Return (X, Y) of the center of cell containing provided text 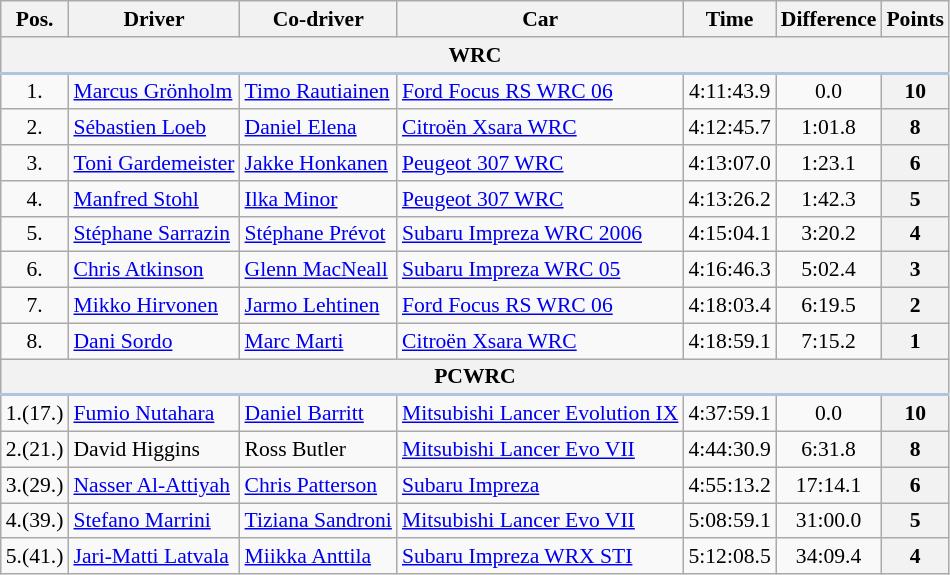
Jari-Matti Latvala (154, 557)
Marc Marti (318, 341)
Daniel Barritt (318, 413)
5. (35, 234)
5.(41.) (35, 557)
3. (35, 163)
1. (35, 91)
1 (915, 341)
Marcus Grönholm (154, 91)
6:19.5 (829, 306)
Difference (829, 19)
5:02.4 (829, 270)
Sébastien Loeb (154, 128)
Pos. (35, 19)
1:23.1 (829, 163)
2 (915, 306)
4:16:46.3 (729, 270)
4:12:45.7 (729, 128)
Fumio Nutahara (154, 413)
Stefano Marrini (154, 521)
Mikko Hirvonen (154, 306)
Driver (154, 19)
3:20.2 (829, 234)
Ross Butler (318, 450)
4:37:59.1 (729, 413)
4:11:43.9 (729, 91)
2.(21.) (35, 450)
4:18:03.4 (729, 306)
Jarmo Lehtinen (318, 306)
7. (35, 306)
5:08:59.1 (729, 521)
Mitsubishi Lancer Evolution IX (540, 413)
4:13:07.0 (729, 163)
PCWRC (475, 377)
Car (540, 19)
31:00.0 (829, 521)
Subaru Impreza WRX STI (540, 557)
Stéphane Sarrazin (154, 234)
WRC (475, 55)
Co-driver (318, 19)
17:14.1 (829, 485)
Manfred Stohl (154, 199)
1:01.8 (829, 128)
34:09.4 (829, 557)
1:42.3 (829, 199)
Chris Atkinson (154, 270)
Tiziana Sandroni (318, 521)
4:55:13.2 (729, 485)
Toni Gardemeister (154, 163)
6. (35, 270)
6:31.8 (829, 450)
Subaru Impreza WRC 2006 (540, 234)
7:15.2 (829, 341)
4.(39.) (35, 521)
4:13:26.2 (729, 199)
1.(17.) (35, 413)
8. (35, 341)
Time (729, 19)
Glenn MacNeall (318, 270)
Chris Patterson (318, 485)
3 (915, 270)
Dani Sordo (154, 341)
Daniel Elena (318, 128)
Ilka Minor (318, 199)
Subaru Impreza WRC 05 (540, 270)
5:12:08.5 (729, 557)
2. (35, 128)
Stéphane Prévot (318, 234)
4:44:30.9 (729, 450)
4:18:59.1 (729, 341)
4. (35, 199)
Points (915, 19)
3.(29.) (35, 485)
4:15:04.1 (729, 234)
Timo Rautiainen (318, 91)
Miikka Anttila (318, 557)
David Higgins (154, 450)
Subaru Impreza (540, 485)
Jakke Honkanen (318, 163)
Nasser Al-Attiyah (154, 485)
